Identify which cell holds the provided text, then report its (x, y) central coordinate. 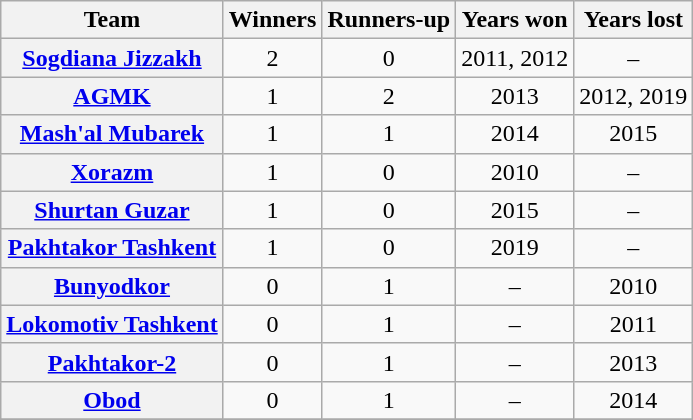
Team (112, 20)
Mash'al Mubarek (112, 134)
Xorazm (112, 172)
Years won (515, 20)
2012, 2019 (634, 96)
Shurtan Guzar (112, 210)
Years lost (634, 20)
Winners (272, 20)
2011 (634, 324)
Runners-up (389, 20)
2019 (515, 248)
Lokomotiv Tashkent (112, 324)
AGMK (112, 96)
2011, 2012 (515, 58)
Bunyodkor (112, 286)
Sogdiana Jizzakh (112, 58)
Pakhtakor Tashkent (112, 248)
Obod (112, 400)
Pakhtakor-2 (112, 362)
